From the cell containing the given text, extract its center point as [X, Y] coordinate. 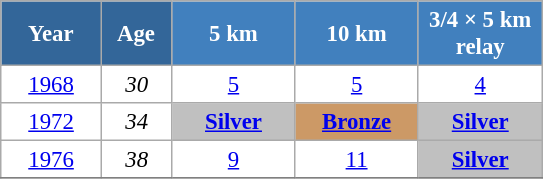
1968 [52, 85]
38 [136, 160]
1976 [52, 160]
1972 [52, 122]
Age [136, 34]
3/4 × 5 km relay [480, 34]
30 [136, 85]
Bronze [356, 122]
Year [52, 34]
11 [356, 160]
34 [136, 122]
10 km [356, 34]
4 [480, 85]
9 [234, 160]
5 km [234, 34]
